Search for the cell housing the specified text and yield its [X, Y] center coordinate. 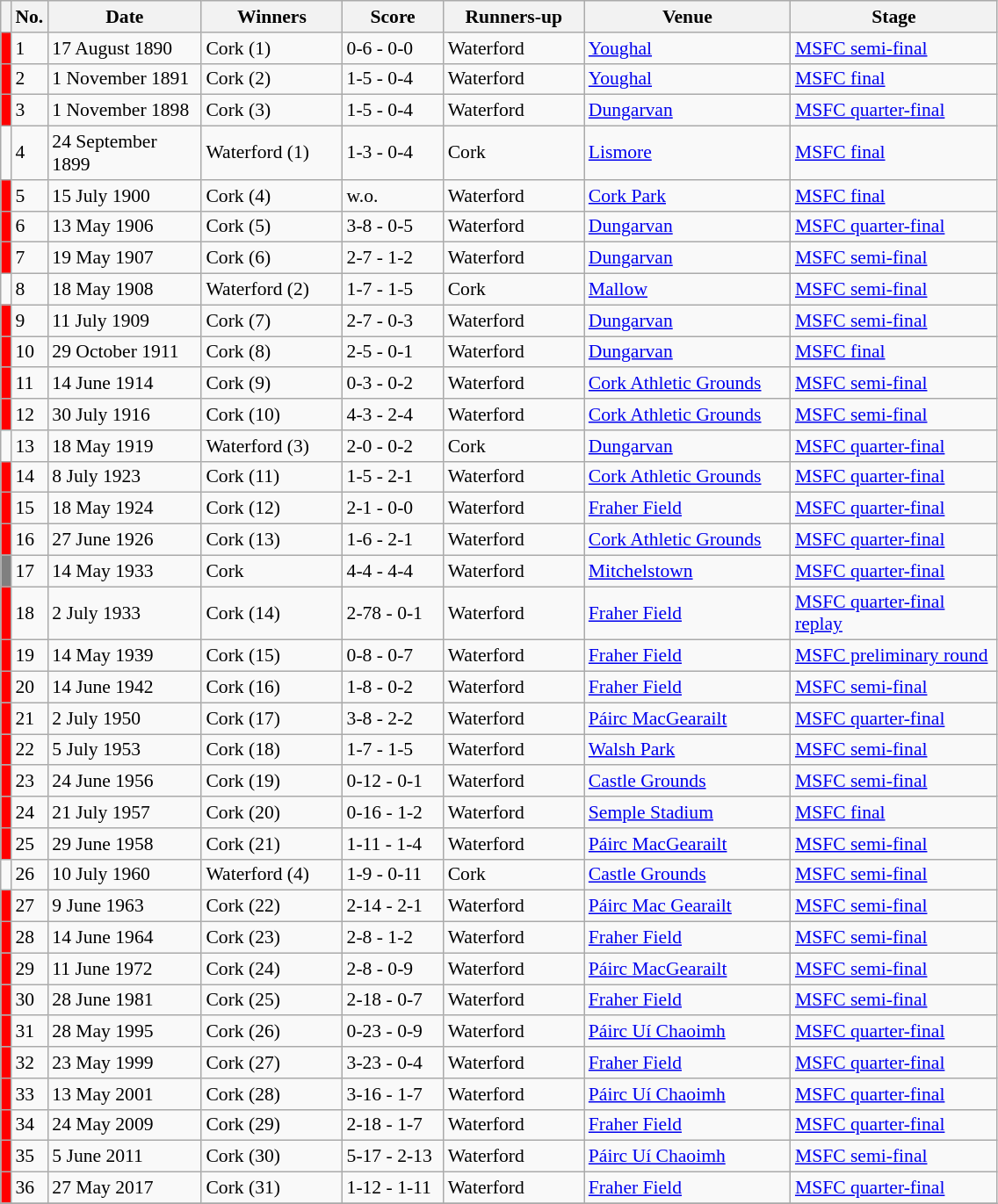
23 [29, 782]
14 May 1939 [125, 656]
0-6 - 0-0 [394, 48]
Cork (20) [271, 812]
24 September 1899 [125, 153]
18 May 1924 [125, 508]
1-11 - 1-4 [394, 844]
Mallow [687, 290]
10 July 1960 [125, 875]
34 [29, 1125]
24 [29, 812]
2-18 - 1-7 [394, 1125]
18 May 1908 [125, 290]
2-8 - 1-2 [394, 938]
30 [29, 1000]
29 June 1958 [125, 844]
5-17 - 2-13 [394, 1157]
18 [29, 613]
Semple Stadium [687, 812]
Cork (1) [271, 48]
14 May 1933 [125, 571]
2 [29, 79]
9 [29, 321]
1-3 - 0-4 [394, 153]
1-6 - 2-1 [394, 540]
1-8 - 0-2 [394, 688]
0-8 - 0-7 [394, 656]
23 May 1999 [125, 1063]
Cork (19) [271, 782]
14 June 1914 [125, 384]
0-23 - 0-9 [394, 1032]
Cork (17) [271, 718]
Cork (27) [271, 1063]
Cork (6) [271, 258]
2-14 - 2-1 [394, 906]
1-5 - 2-1 [394, 477]
Waterford (2) [271, 290]
Cork (16) [271, 688]
Cork (8) [271, 352]
5 [29, 196]
0-3 - 0-2 [394, 384]
13 May 1906 [125, 227]
2-1 - 0-0 [394, 508]
30 July 1916 [125, 415]
2-18 - 0-7 [394, 1000]
25 [29, 844]
24 May 2009 [125, 1125]
18 May 1919 [125, 446]
Cork (18) [271, 750]
Cork (25) [271, 1000]
29 October 1911 [125, 352]
2-7 - 0-3 [394, 321]
28 June 1981 [125, 1000]
11 June 1972 [125, 969]
Cork (15) [271, 656]
Lismore [687, 153]
14 June 1942 [125, 688]
Cork (26) [271, 1032]
Páirc Mac Gearailt [687, 906]
27 [29, 906]
21 [29, 718]
3 [29, 111]
5 July 1953 [125, 750]
Cork (10) [271, 415]
Cork (14) [271, 613]
Cork (5) [271, 227]
4-3 - 2-4 [394, 415]
13 May 2001 [125, 1094]
2 July 1950 [125, 718]
2-8 - 0-9 [394, 969]
Cork (4) [271, 196]
6 [29, 227]
2-78 - 0-1 [394, 613]
0-16 - 1-2 [394, 812]
32 [29, 1063]
35 [29, 1157]
MSFC preliminary round [894, 656]
Waterford (3) [271, 446]
19 [29, 656]
Cork (22) [271, 906]
3-23 - 0-4 [394, 1063]
16 [29, 540]
11 [29, 384]
3-16 - 1-7 [394, 1094]
Waterford (4) [271, 875]
2 July 1933 [125, 613]
2-0 - 0-2 [394, 446]
1-12 - 1-11 [394, 1188]
Waterford (1) [271, 153]
14 June 1964 [125, 938]
Cork (31) [271, 1188]
9 June 1963 [125, 906]
Cork (28) [271, 1094]
27 May 2017 [125, 1188]
27 June 1926 [125, 540]
1 November 1898 [125, 111]
Date [125, 17]
Venue [687, 17]
Runners-up [514, 17]
26 [29, 875]
Cork (13) [271, 540]
7 [29, 258]
1-9 - 0-11 [394, 875]
15 July 1900 [125, 196]
22 [29, 750]
10 [29, 352]
Winners [271, 17]
8 July 1923 [125, 477]
11 July 1909 [125, 321]
Cork Park [687, 196]
0-12 - 0-1 [394, 782]
14 [29, 477]
w.o. [394, 196]
29 [29, 969]
8 [29, 290]
24 June 1956 [125, 782]
19 May 1907 [125, 258]
Cork (9) [271, 384]
21 July 1957 [125, 812]
Walsh Park [687, 750]
17 [29, 571]
Cork (29) [271, 1125]
4-4 - 4-4 [394, 571]
20 [29, 688]
33 [29, 1094]
MSFC quarter-final replay [894, 613]
Cork (11) [271, 477]
Mitchelstown [687, 571]
Cork (23) [271, 938]
No. [29, 17]
2-7 - 1-2 [394, 258]
15 [29, 508]
5 June 2011 [125, 1157]
Score [394, 17]
Cork (30) [271, 1157]
Cork (24) [271, 969]
1 November 1891 [125, 79]
31 [29, 1032]
Stage [894, 17]
Cork (12) [271, 508]
2-5 - 0-1 [394, 352]
17 August 1890 [125, 48]
Cork (7) [271, 321]
13 [29, 446]
4 [29, 153]
Cork (2) [271, 79]
3-8 - 2-2 [394, 718]
1 [29, 48]
28 [29, 938]
36 [29, 1188]
3-8 - 0-5 [394, 227]
Cork (21) [271, 844]
Cork (3) [271, 111]
28 May 1995 [125, 1032]
12 [29, 415]
